Pinpoint the cell where the given text exists, returning its (x, y) midpoint coordinate. 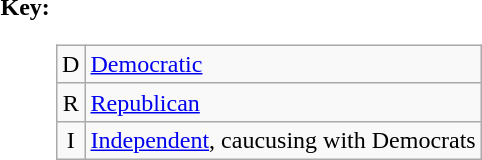
D (71, 64)
I (71, 140)
Republican (283, 102)
Independent, caucusing with Democrats (283, 140)
Democratic (283, 64)
R (71, 102)
